Detect which cell encompasses the target text, then output its [x, y] center coordinate. 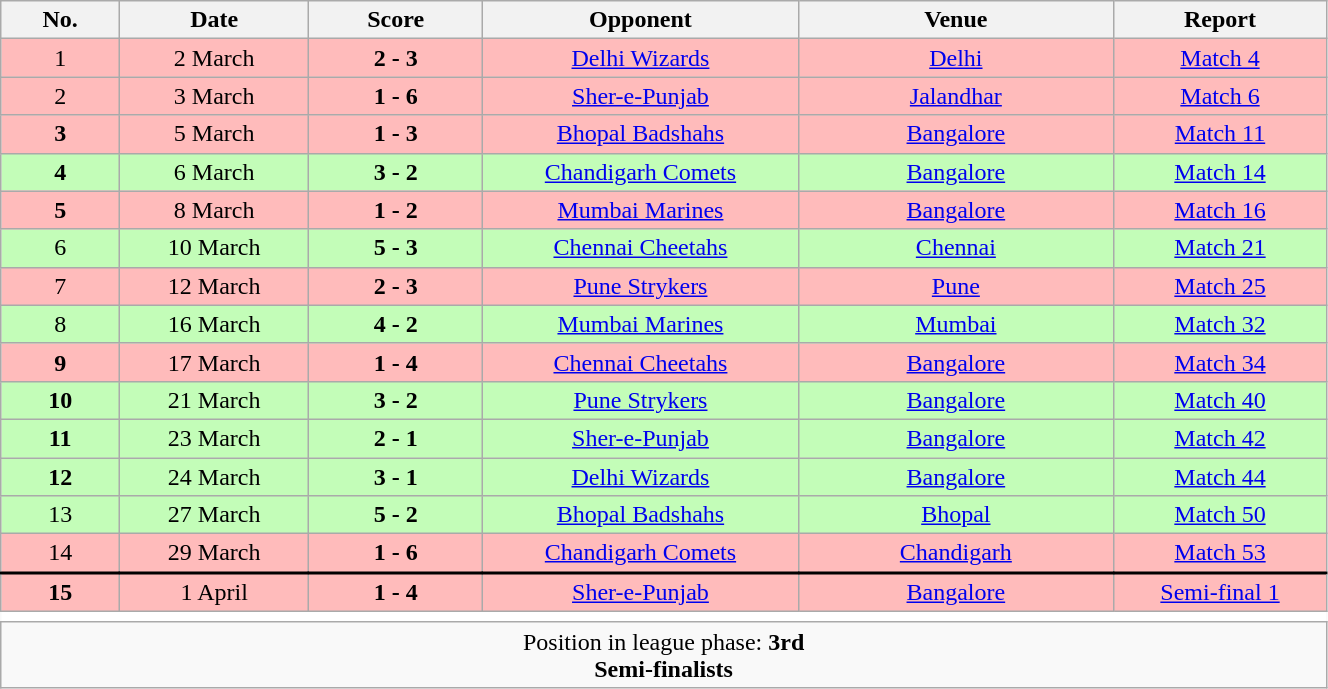
15 [60, 592]
4 [60, 172]
Match 44 [1220, 477]
5 March [214, 134]
2 - 1 [396, 438]
Semi-final 1 [1220, 592]
Date [214, 20]
Bhopal [956, 515]
Match 4 [1220, 58]
Jalandhar [956, 96]
Match 32 [1220, 324]
21 March [214, 400]
5 [60, 210]
9 [60, 362]
3 March [214, 96]
Delhi [956, 58]
12 [60, 477]
17 March [214, 362]
Match 50 [1220, 515]
6 March [214, 172]
Report [1220, 20]
1 - 3 [396, 134]
1 April [214, 592]
14 [60, 554]
Opponent [640, 20]
12 March [214, 286]
Chandigarh [956, 554]
Venue [956, 20]
Chennai [956, 248]
16 March [214, 324]
Position in league phase: 3rdSemi-finalists [664, 654]
2 March [214, 58]
Match 21 [1220, 248]
6 [60, 248]
10 March [214, 248]
2 [60, 96]
4 - 2 [396, 324]
8 [60, 324]
7 [60, 286]
Score [396, 20]
3 [60, 134]
Match 25 [1220, 286]
5 - 2 [396, 515]
Match 40 [1220, 400]
Match 14 [1220, 172]
23 March [214, 438]
24 March [214, 477]
Match 34 [1220, 362]
Pune [956, 286]
13 [60, 515]
11 [60, 438]
1 [60, 58]
Match 53 [1220, 554]
5 - 3 [396, 248]
Match 6 [1220, 96]
No. [60, 20]
1 - 2 [396, 210]
Mumbai [956, 324]
Match 16 [1220, 210]
3 - 1 [396, 477]
10 [60, 400]
Match 42 [1220, 438]
Match 11 [1220, 134]
27 March [214, 515]
8 March [214, 210]
29 March [214, 554]
